For the text-containing cell, return its midpoint in [X, Y] coordinate format. 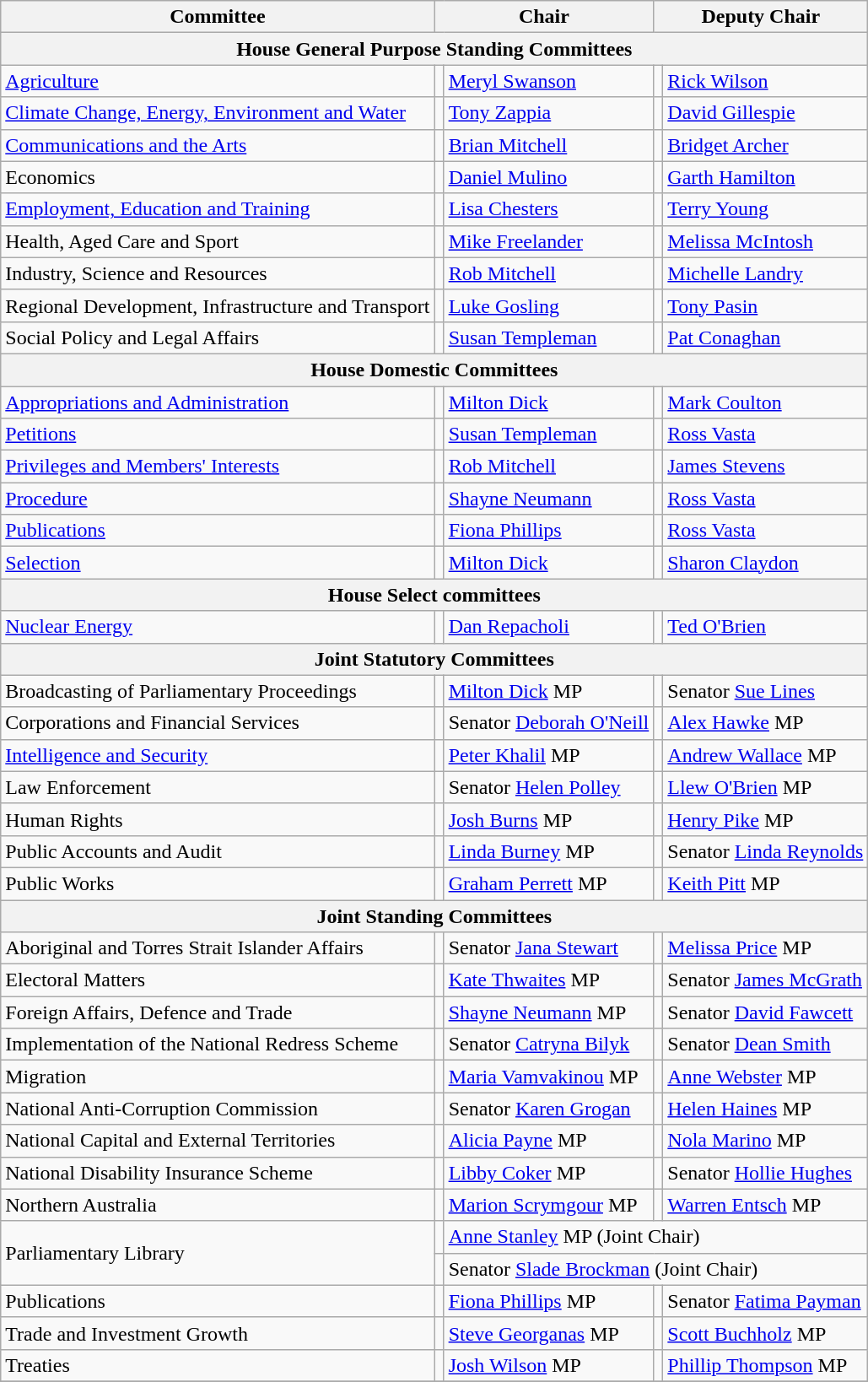
Foreign Affairs, Defence and Trade [218, 1012]
Senator Hollie Hughes [766, 1173]
Employment, Education and Training [218, 209]
Graham Perrett MP [548, 883]
Fiona Phillips MP [548, 1301]
Selection [218, 563]
Committee [218, 17]
Keith Pitt MP [766, 883]
Luke Gosling [548, 305]
David Gillespie [766, 113]
House General Purpose Standing Committees [434, 49]
Health, Aged Care and Sport [218, 241]
Peter Khalil MP [548, 755]
Steve Georganas MP [548, 1333]
Fiona Phillips [548, 531]
Senator Dean Smith [766, 1045]
Anne Stanley MP (Joint Chair) [656, 1237]
Andrew Wallace MP [766, 755]
Phillip Thompson MP [766, 1365]
Senator James McGrath [766, 980]
Alicia Payne MP [548, 1141]
Shayne Neumann [548, 499]
Maria Vamvakinou MP [548, 1077]
Law Enforcement [218, 787]
Mark Coulton [766, 402]
Shayne Neumann MP [548, 1012]
Ted O'Brien [766, 627]
Economics [218, 177]
Nuclear Energy [218, 627]
Communications and the Arts [218, 145]
Joint Standing Committees [434, 915]
Migration [218, 1077]
Northern Australia [218, 1205]
Bridget Archer [766, 145]
National Disability Insurance Scheme [218, 1173]
Alex Hawke MP [766, 723]
Petitions [218, 435]
Senator Slade Brockman (Joint Chair) [656, 1269]
Trade and Investment Growth [218, 1333]
Linda Burney MP [548, 851]
Regional Development, Infrastructure and Transport [218, 305]
Warren Entsch MP [766, 1205]
Procedure [218, 499]
Senator Jana Stewart [548, 948]
Social Policy and Legal Affairs [218, 337]
Aboriginal and Torres Strait Islander Affairs [218, 948]
Senator Helen Polley [548, 787]
Kate Thwaites MP [548, 980]
Tony Pasin [766, 305]
Brian Mitchell [548, 145]
Pat Conaghan [766, 337]
Parliamentary Library [218, 1253]
Terry Young [766, 209]
Senator David Fawcett [766, 1012]
Henry Pike MP [766, 819]
Intelligence and Security [218, 755]
Lisa Chesters [548, 209]
Implementation of the National Redress Scheme [218, 1045]
Anne Webster MP [766, 1077]
Public Works [218, 883]
Public Accounts and Audit [218, 851]
Senator Karen Grogan [548, 1109]
Tony Zappia [548, 113]
Appropriations and Administration [218, 402]
Human Rights [218, 819]
Senator Deborah O'Neill [548, 723]
Senator Linda Reynolds [766, 851]
Llew O'Brien MP [766, 787]
James Stevens [766, 467]
Joint Statutory Committees [434, 659]
Privileges and Members' Interests [218, 467]
Melissa McIntosh [766, 241]
Milton Dick MP [548, 691]
Rick Wilson [766, 81]
Industry, Science and Resources [218, 273]
Josh Burns MP [548, 819]
Electoral Matters [218, 980]
National Anti-Corruption Commission [218, 1109]
Deputy Chair [761, 17]
Senator Fatima Payman [766, 1301]
Libby Coker MP [548, 1173]
Agriculture [218, 81]
Helen Haines MP [766, 1109]
Senator Catryna Bilyk [548, 1045]
House Domestic Committees [434, 370]
Meryl Swanson [548, 81]
Daniel Mulino [548, 177]
House Select committees [434, 595]
Garth Hamilton [766, 177]
National Capital and External Territories [218, 1141]
Senator Sue Lines [766, 691]
Sharon Claydon [766, 563]
Dan Repacholi [548, 627]
Chair [544, 17]
Michelle Landry [766, 273]
Broadcasting of Parliamentary Proceedings [218, 691]
Nola Marino MP [766, 1141]
Corporations and Financial Services [218, 723]
Scott Buchholz MP [766, 1333]
Mike Freelander [548, 241]
Climate Change, Energy, Environment and Water [218, 113]
Josh Wilson MP [548, 1365]
Marion Scrymgour MP [548, 1205]
Melissa Price MP [766, 948]
Treaties [218, 1365]
